Extract the (X, Y) coordinate from the center of the cell holding the provided text.  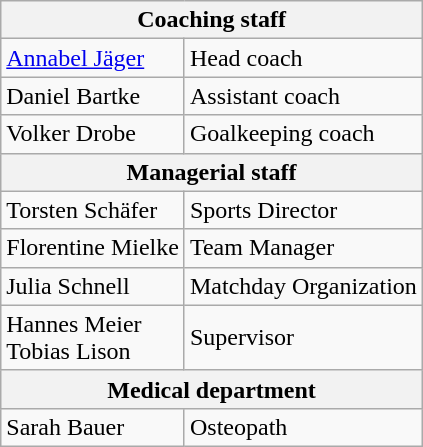
Sarah Bauer (93, 427)
Coaching staff (212, 20)
Assistant coach (303, 96)
Torsten Schäfer (93, 210)
Supervisor (303, 338)
Julia Schnell (93, 286)
Sports Director (303, 210)
Medical department (212, 389)
Hannes Meier Tobias Lison (93, 338)
Matchday Organization (303, 286)
Daniel Bartke (93, 96)
Managerial staff (212, 172)
Annabel Jäger (93, 58)
Florentine Mielke (93, 248)
Head coach (303, 58)
Volker Drobe (93, 134)
Goalkeeping coach (303, 134)
Osteopath (303, 427)
Team Manager (303, 248)
